Locate the cell with the specified text and output its (x, y) center coordinate. 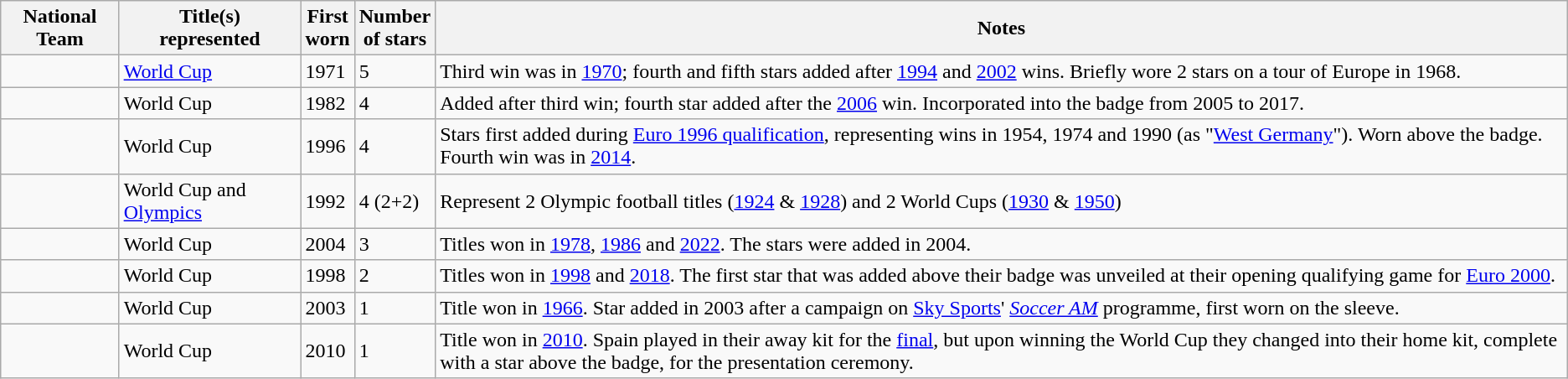
2 (395, 276)
4 (2+2) (395, 201)
World Cup and Olympics (209, 201)
1996 (328, 146)
Firstworn (328, 29)
Notes (1002, 29)
1998 (328, 276)
3 (395, 244)
Titles won in 1978, 1986 and 2022. The stars were added in 2004. (1002, 244)
2010 (328, 350)
2003 (328, 308)
1992 (328, 201)
Third win was in 1970; fourth and fifth stars added after 1994 and 2002 wins. Briefly wore 2 stars on a tour of Europe in 1968. (1002, 71)
1982 (328, 103)
Represent 2 Olympic football titles (1924 & 1928) and 2 World Cups (1930 & 1950) (1002, 201)
Numberof stars (395, 29)
5 (395, 71)
Title(s)represented (209, 29)
2004 (328, 244)
Titles won in 1998 and 2018. The first star that was added above their badge was unveiled at their opening qualifying game for Euro 2000. (1002, 276)
1971 (328, 71)
Added after third win; fourth star added after the 2006 win. Incorporated into the badge from 2005 to 2017. (1002, 103)
National Team (60, 29)
Title won in 1966. Star added in 2003 after a campaign on Sky Sports' Soccer AM programme, first worn on the sleeve. (1002, 308)
